Return [x, y] of the center of cell containing provided text 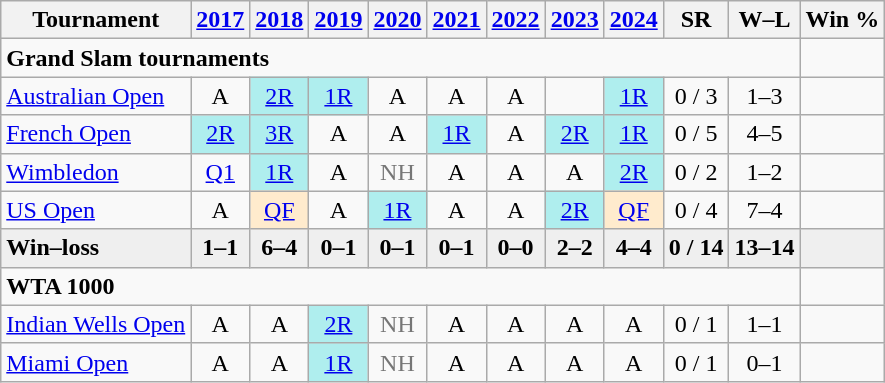
Win–loss [96, 248]
2019 [338, 20]
3R [280, 134]
4–4 [634, 248]
Miami Open [96, 362]
Australian Open [96, 96]
4–5 [764, 134]
7–4 [764, 210]
0–0 [516, 248]
2024 [634, 20]
2021 [456, 20]
2022 [516, 20]
0 / 3 [696, 96]
0 / 4 [696, 210]
French Open [96, 134]
2020 [398, 20]
1–3 [764, 96]
2023 [574, 20]
2017 [220, 20]
Indian Wells Open [96, 324]
SR [696, 20]
6–4 [280, 248]
Tournament [96, 20]
2018 [280, 20]
WTA 1000 [400, 286]
Grand Slam tournaments [400, 58]
0 / 2 [696, 172]
2–2 [574, 248]
13–14 [764, 248]
Wimbledon [96, 172]
0 / 5 [696, 134]
0 / 14 [696, 248]
1–2 [764, 172]
W–L [764, 20]
Win % [842, 20]
Q1 [220, 172]
US Open [96, 210]
